Search for the cell housing the specified text and yield its (x, y) center coordinate. 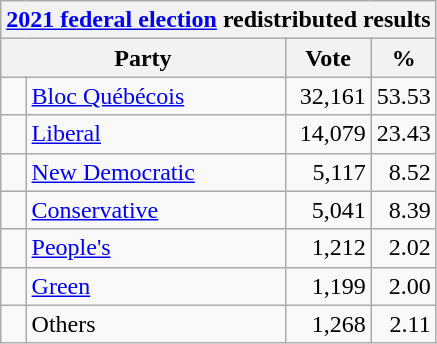
2021 federal election redistributed results (218, 20)
% (404, 58)
14,079 (328, 134)
8.39 (404, 210)
5,041 (328, 210)
Green (156, 286)
Party (143, 58)
8.52 (404, 172)
2.00 (404, 286)
Vote (328, 58)
New Democratic (156, 172)
23.43 (404, 134)
Bloc Québécois (156, 96)
5,117 (328, 172)
53.53 (404, 96)
1,268 (328, 324)
2.11 (404, 324)
1,199 (328, 286)
Liberal (156, 134)
32,161 (328, 96)
People's (156, 248)
Others (156, 324)
Conservative (156, 210)
2.02 (404, 248)
1,212 (328, 248)
